Capture the cell that displays the provided text and extract its (X, Y) central coordinate. 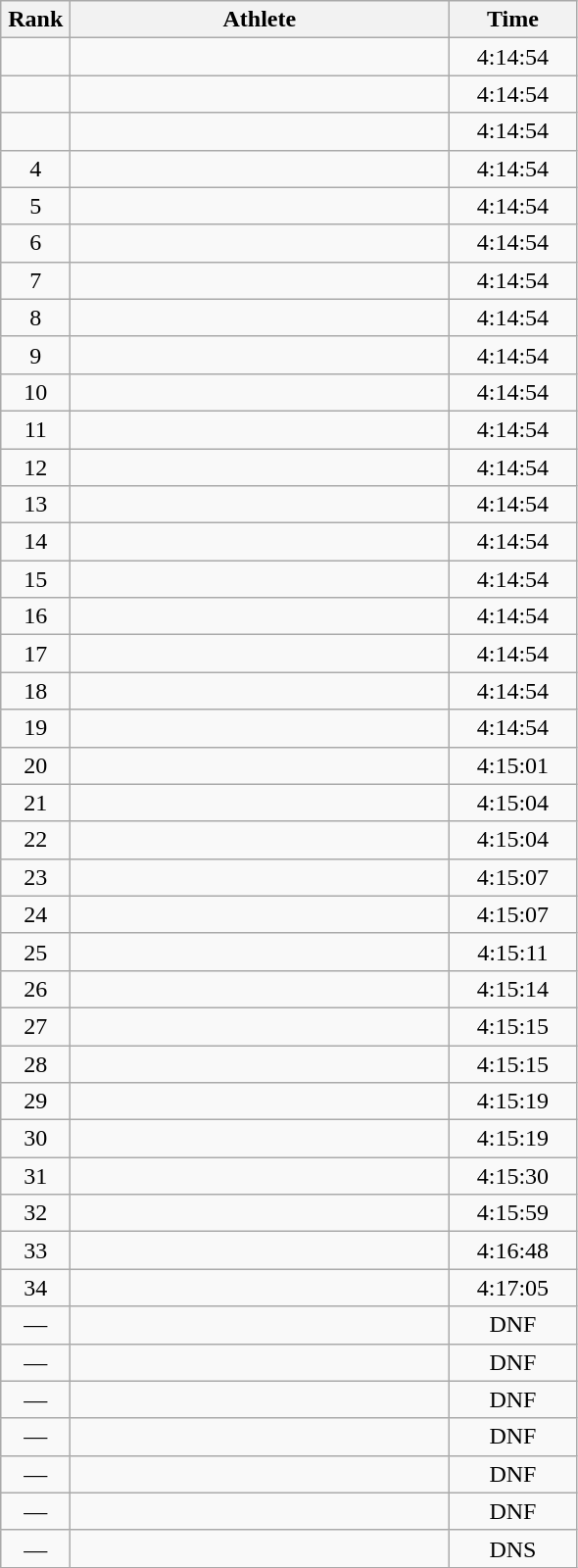
12 (35, 467)
Athlete (260, 20)
9 (35, 355)
23 (35, 877)
7 (35, 280)
15 (35, 579)
18 (35, 691)
10 (35, 392)
14 (35, 542)
21 (35, 803)
17 (35, 654)
20 (35, 765)
4 (35, 169)
Rank (35, 20)
22 (35, 840)
8 (35, 318)
25 (35, 952)
Time (513, 20)
11 (35, 429)
4:17:05 (513, 1288)
26 (35, 989)
4:16:48 (513, 1250)
4:15:11 (513, 952)
4:15:30 (513, 1176)
19 (35, 728)
4:15:59 (513, 1213)
34 (35, 1288)
4:15:01 (513, 765)
DNS (513, 1548)
24 (35, 914)
13 (35, 505)
33 (35, 1250)
16 (35, 616)
5 (35, 206)
6 (35, 243)
27 (35, 1026)
28 (35, 1063)
4:15:14 (513, 989)
31 (35, 1176)
30 (35, 1139)
32 (35, 1213)
29 (35, 1102)
